Locate the cell with the specified text and output its [x, y] center coordinate. 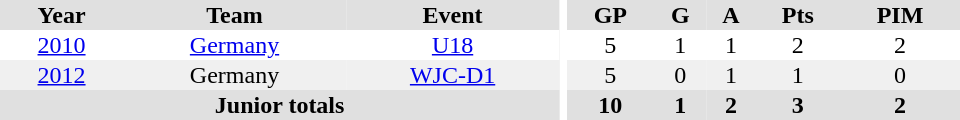
PIM [900, 15]
3 [798, 105]
2010 [62, 45]
U18 [452, 45]
Year [62, 15]
G [680, 15]
Team [234, 15]
WJC-D1 [452, 75]
GP [610, 15]
A [730, 15]
Junior totals [280, 105]
Event [452, 15]
10 [610, 105]
2012 [62, 75]
Pts [798, 15]
